Extract the (X, Y) coordinate from the center of the cell holding the provided text.  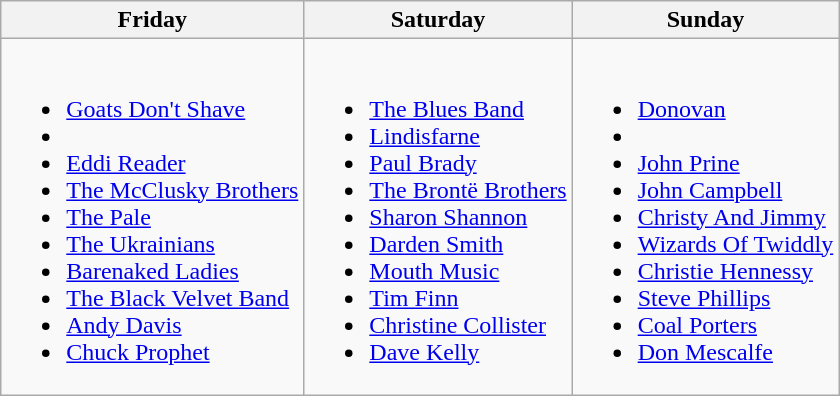
Friday (152, 20)
Goats Don't ShaveEddi ReaderThe McClusky BrothersThe PaleThe UkrainiansBarenaked LadiesThe Black Velvet BandAndy DavisChuck Prophet (152, 217)
Saturday (438, 20)
Sunday (706, 20)
DonovanJohn PrineJohn CampbellChristy And JimmyWizards Of TwiddlyChristie HennessySteve PhillipsCoal PortersDon Mescalfe (706, 217)
The Blues BandLindisfarnePaul BradyThe Brontë BrothersSharon ShannonDarden SmithMouth MusicTim FinnChristine CollisterDave Kelly (438, 217)
